Detect which cell encompasses the target text, then output its (x, y) center coordinate. 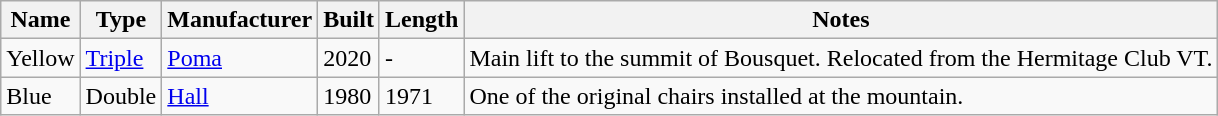
Manufacturer (240, 20)
Length (421, 20)
One of the original chairs installed at the mountain. (841, 96)
Name (40, 20)
2020 (349, 58)
Built (349, 20)
1971 (421, 96)
Blue (40, 96)
Hall (240, 96)
Yellow (40, 58)
Triple (121, 58)
Double (121, 96)
Type (121, 20)
Poma (240, 58)
1980 (349, 96)
- (421, 58)
Main lift to the summit of Bousquet. Relocated from the Hermitage Club VT. (841, 58)
Notes (841, 20)
